Determine the [x, y] coordinate at the center of the cell enclosing the given text.  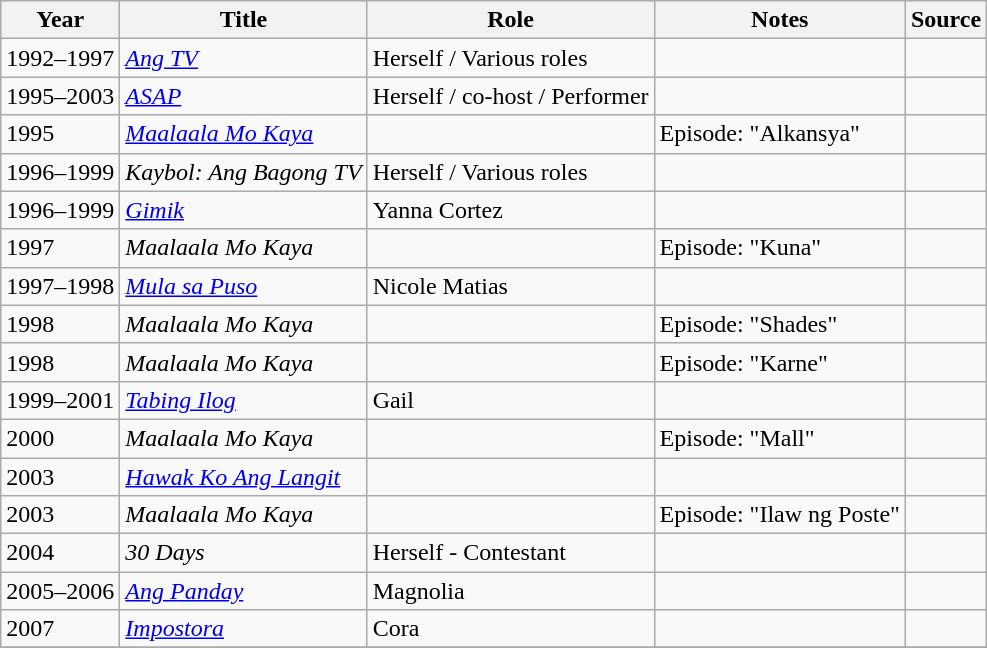
2000 [60, 438]
Episode: "Shades" [780, 324]
Episode: "Ilaw ng Poste" [780, 515]
Herself / co-host / Performer [510, 96]
Kaybol: Ang Bagong TV [244, 172]
2005–2006 [60, 591]
2007 [60, 629]
Hawak Ko Ang Langit [244, 477]
Title [244, 20]
Episode: "Karne" [780, 362]
Ang TV [244, 58]
ASAP [244, 96]
Gimik [244, 210]
Yanna Cortez [510, 210]
Tabing Ilog [244, 400]
Role [510, 20]
1997 [60, 248]
Episode: "Mall" [780, 438]
Herself - Contestant [510, 553]
Gail [510, 400]
Mula sa Puso [244, 286]
Magnolia [510, 591]
Episode: "Alkansya" [780, 134]
2004 [60, 553]
1995 [60, 134]
1995–2003 [60, 96]
Episode: "Kuna" [780, 248]
Ang Panday [244, 591]
Year [60, 20]
1997–1998 [60, 286]
Impostora [244, 629]
Notes [780, 20]
Cora [510, 629]
Nicole Matias [510, 286]
1999–2001 [60, 400]
30 Days [244, 553]
Source [946, 20]
1992–1997 [60, 58]
